Scan for the cell matching the given text and deliver its [X, Y] coordinate at center. 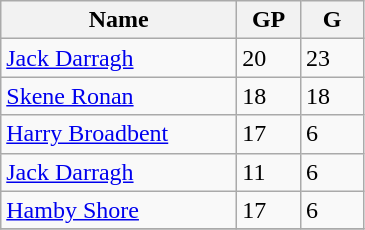
20 [269, 58]
Harry Broadbent [119, 134]
GP [269, 20]
Hamby Shore [119, 210]
11 [269, 172]
Name [119, 20]
23 [332, 58]
G [332, 20]
Skene Ronan [119, 96]
